Return the [X, Y] coordinate for the center point of the cell that contains the specified text.  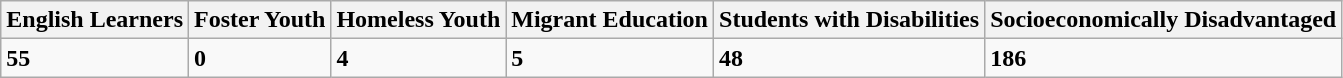
5 [610, 58]
4 [418, 58]
Socioeconomically Disadvantaged [1164, 20]
48 [850, 58]
0 [260, 58]
Foster Youth [260, 20]
Migrant Education [610, 20]
Homeless Youth [418, 20]
55 [95, 58]
English Learners [95, 20]
186 [1164, 58]
Students with Disabilities [850, 20]
